Determine the (X, Y) coordinate at the center of the cell enclosing the given text.  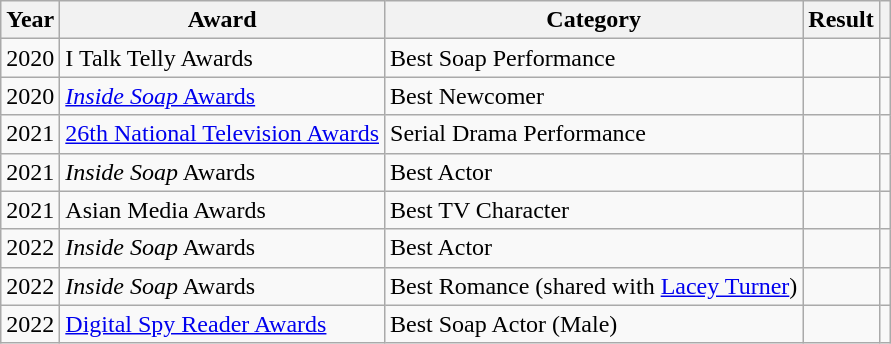
Best TV Character (594, 210)
Serial Drama Performance (594, 134)
Year (30, 20)
Category (594, 20)
Best Newcomer (594, 96)
Best Soap Performance (594, 58)
26th National Television Awards (222, 134)
Digital Spy Reader Awards (222, 324)
Best Romance (shared with Lacey Turner) (594, 286)
Best Soap Actor (Male) (594, 324)
I Talk Telly Awards (222, 58)
Result (841, 20)
Asian Media Awards (222, 210)
Award (222, 20)
